Find where the given text appears and provide that cell's center as (x, y) coordinate. 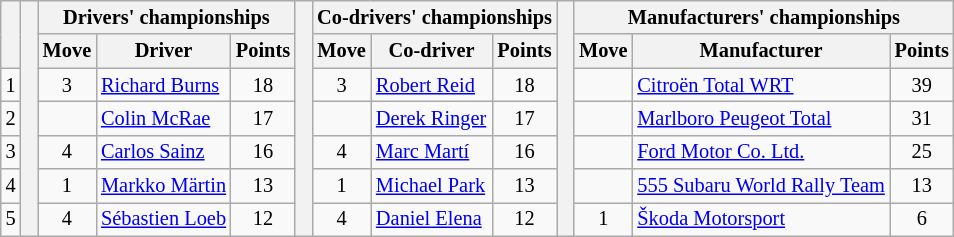
39 (922, 85)
Robert Reid (432, 85)
Co-driver (432, 51)
Daniel Elena (432, 219)
Markko Märtin (164, 186)
Sébastien Loeb (164, 219)
25 (922, 152)
31 (922, 118)
Manufacturer (760, 51)
555 Subaru World Rally Team (760, 186)
Drivers' championships (166, 17)
Michael Park (432, 186)
5 (11, 219)
6 (922, 219)
Co-drivers' championships (434, 17)
2 (11, 118)
Marlboro Peugeot Total (760, 118)
Marc Martí (432, 152)
Carlos Sainz (164, 152)
Citroën Total WRT (760, 85)
Derek Ringer (432, 118)
Colin McRae (164, 118)
Škoda Motorsport (760, 219)
Manufacturers' championships (764, 17)
Driver (164, 51)
Richard Burns (164, 85)
Ford Motor Co. Ltd. (760, 152)
